Scan for the cell matching the given text and deliver its (X, Y) coordinate at center. 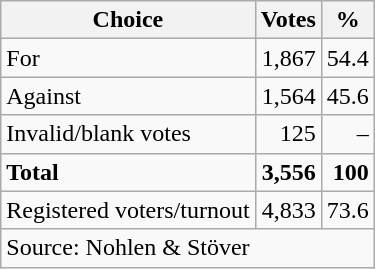
% (348, 20)
– (348, 134)
125 (288, 134)
3,556 (288, 172)
54.4 (348, 58)
Against (128, 96)
45.6 (348, 96)
4,833 (288, 210)
Total (128, 172)
Choice (128, 20)
73.6 (348, 210)
100 (348, 172)
1,867 (288, 58)
Registered voters/turnout (128, 210)
Invalid/blank votes (128, 134)
For (128, 58)
Votes (288, 20)
1,564 (288, 96)
Source: Nohlen & Stöver (188, 248)
